Extract the (X, Y) coordinate from the center of the cell holding the provided text.  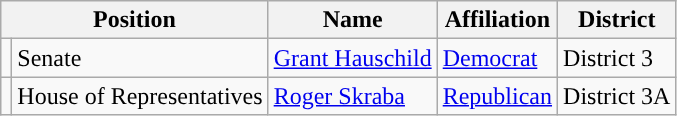
Senate (140, 58)
District 3 (617, 58)
Democrat (497, 58)
District (617, 20)
Name (352, 20)
Grant Hauschild (352, 58)
District 3A (617, 96)
Affiliation (497, 20)
Roger Skraba (352, 96)
Position (134, 20)
House of Representatives (140, 96)
Republican (497, 96)
